Provide the (X, Y) coordinate of the cell's center where the given text is located.  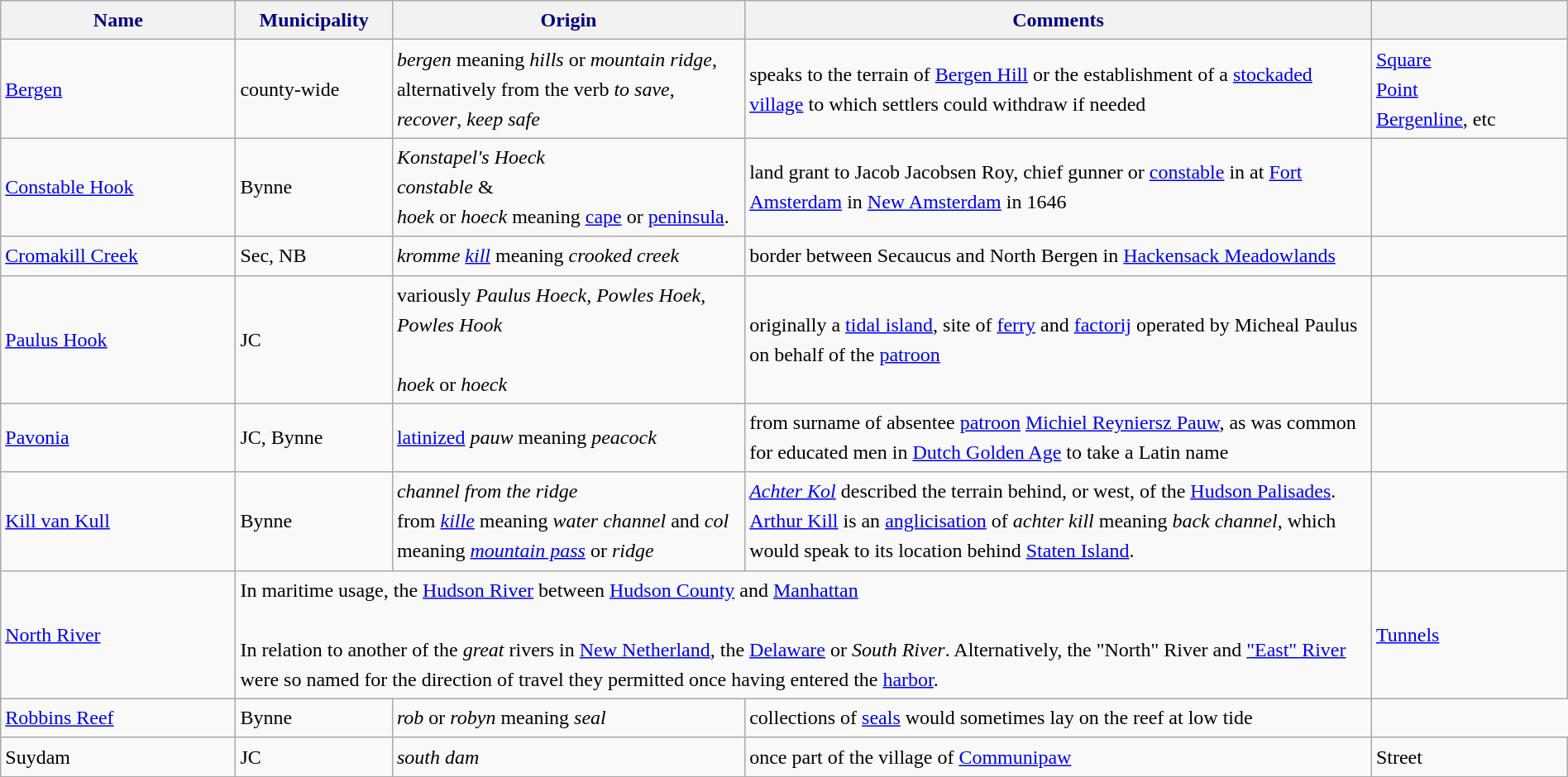
rob or robyn meaning seal (568, 717)
channel from the ridgefrom kille meaning water channel and col meaning mountain pass or ridge (568, 521)
variously Paulus Hoeck, Powles Hoek, Powles Hookhoek or hoeck (568, 339)
Sec, NB (314, 256)
Constable Hook (118, 187)
Bergen (118, 89)
speaks to the terrain of Bergen Hill or the establishment of a stockaded village to which settlers could withdraw if needed (1059, 89)
SquarePointBergenline, etc (1469, 89)
North River (118, 635)
Konstapel's Hoeckconstable & hoek or hoeck meaning cape or peninsula. (568, 187)
Tunnels (1469, 635)
Municipality (314, 20)
bergen meaning hills or mountain ridge,alternatively from the verb to save, recover, keep safe (568, 89)
collections of seals would sometimes lay on the reef at low tide (1059, 717)
land grant to Jacob Jacobsen Roy, chief gunner or constable in at Fort Amsterdam in New Amsterdam in 1646 (1059, 187)
Pavonia (118, 438)
south dam (568, 757)
kromme kill meaning crooked creek (568, 256)
Street (1469, 757)
Origin (568, 20)
Cromakill Creek (118, 256)
Kill van Kull (118, 521)
Paulus Hook (118, 339)
county-wide (314, 89)
Comments (1059, 20)
Robbins Reef (118, 717)
Name (118, 20)
once part of the village of Communipaw (1059, 757)
JC, Bynne (314, 438)
Suydam (118, 757)
border between Secaucus and North Bergen in Hackensack Meadowlands (1059, 256)
from surname of absentee patroon Michiel Reyniersz Pauw, as was common for educated men in Dutch Golden Age to take a Latin name (1059, 438)
originally a tidal island, site of ferry and factorij operated by Micheal Paulus on behalf of the patroon (1059, 339)
latinized pauw meaning peacock (568, 438)
